Capture the cell that displays the provided text and extract its (X, Y) central coordinate. 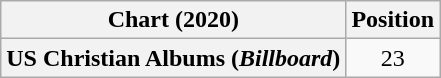
Chart (2020) (174, 20)
Position (393, 20)
US Christian Albums (Billboard) (174, 58)
23 (393, 58)
